Extract the (X, Y) coordinate from the center of the cell holding the provided text.  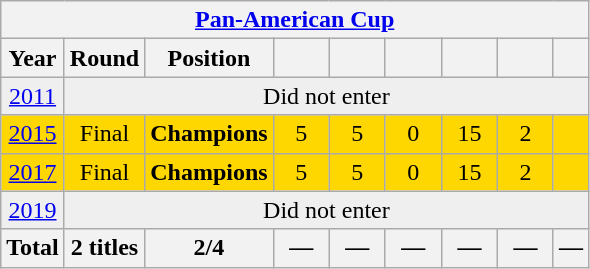
2/4 (209, 248)
Position (209, 58)
2017 (33, 172)
Pan-American Cup (295, 20)
Year (33, 58)
Total (33, 248)
2019 (33, 210)
2 titles (104, 248)
2015 (33, 134)
2011 (33, 96)
Round (104, 58)
